Scan for the cell matching the given text and deliver its (x, y) coordinate at center. 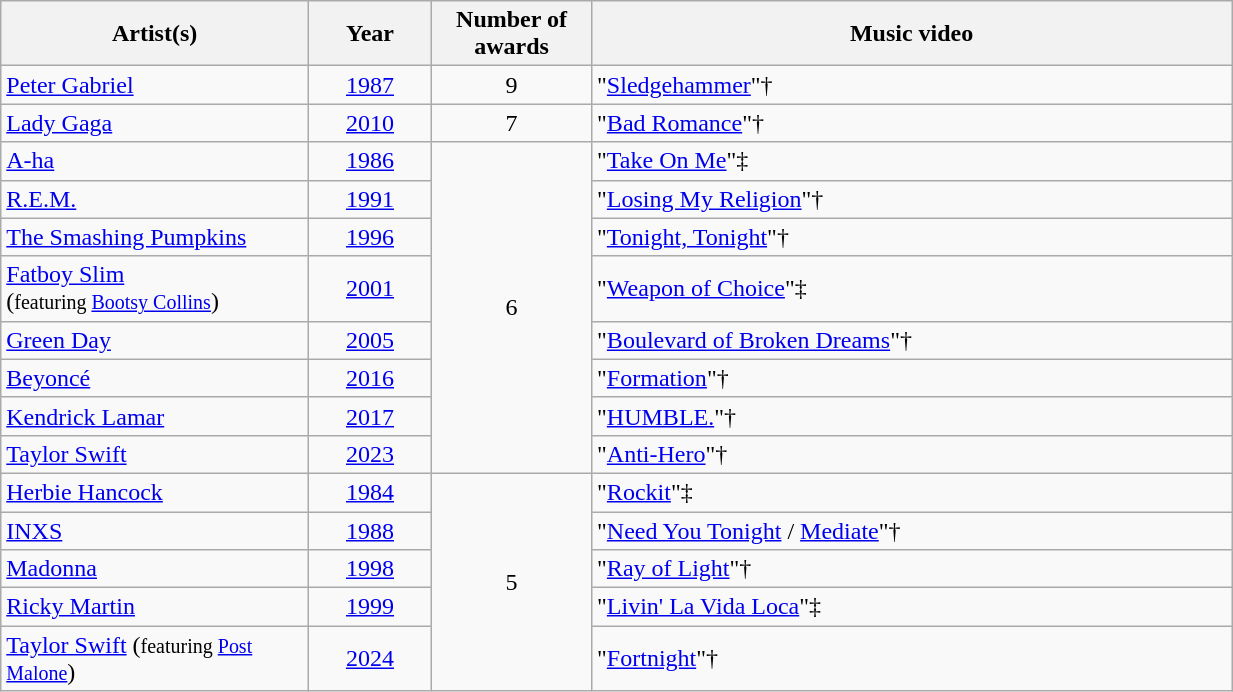
"Fortnight"† (912, 658)
1988 (370, 531)
"Boulevard of Broken Dreams"† (912, 340)
2023 (370, 454)
Music video (912, 34)
2005 (370, 340)
Year (370, 34)
Lady Gaga (155, 123)
"HUMBLE."† (912, 416)
"Rockit"‡ (912, 492)
INXS (155, 531)
2024 (370, 658)
"Sledgehammer"† (912, 85)
Fatboy Slim (featuring Bootsy Collins) (155, 288)
Green Day (155, 340)
Artist(s) (155, 34)
2001 (370, 288)
2010 (370, 123)
1986 (370, 161)
"Anti-Hero"† (912, 454)
"Livin' La Vida Loca"‡ (912, 607)
Kendrick Lamar (155, 416)
1999 (370, 607)
2016 (370, 378)
Beyoncé (155, 378)
"Take On Me"‡ (912, 161)
Taylor Swift (featuring Post Malone) (155, 658)
Peter Gabriel (155, 85)
1998 (370, 569)
The Smashing Pumpkins (155, 237)
Madonna (155, 569)
2017 (370, 416)
Taylor Swift (155, 454)
"Bad Romance"† (912, 123)
7 (512, 123)
"Tonight, Tonight"† (912, 237)
R.E.M. (155, 199)
6 (512, 308)
1984 (370, 492)
Ricky Martin (155, 607)
"Ray of Light"† (912, 569)
Herbie Hancock (155, 492)
1991 (370, 199)
A-ha (155, 161)
9 (512, 85)
"Need You Tonight / Mediate"† (912, 531)
"Losing My Religion"† (912, 199)
1996 (370, 237)
1987 (370, 85)
"Formation"† (912, 378)
5 (512, 582)
Number of awards (512, 34)
"Weapon of Choice"‡ (912, 288)
